Provide the [x, y] coordinate of the cell's center where the given text is located.  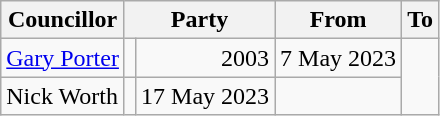
Gary Porter [63, 58]
Councillor [63, 20]
From [338, 20]
17 May 2023 [206, 96]
Party [199, 20]
7 May 2023 [338, 58]
2003 [206, 58]
Nick Worth [63, 96]
To [420, 20]
